Locate the cell with the specified text and output its (x, y) center coordinate. 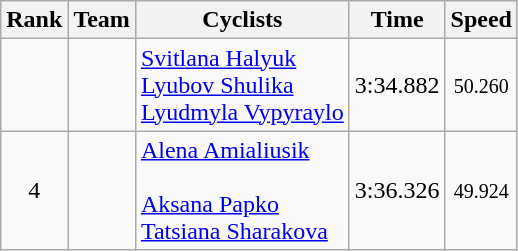
Alena AmialiusikAksana Papko Tatsiana Sharakova (242, 190)
49.924 (481, 190)
Time (397, 20)
Svitlana HalyukLyubov ShulikaLyudmyla Vypyraylo (242, 85)
Rank (34, 20)
50.260 (481, 85)
3:34.882 (397, 85)
Speed (481, 20)
3:36.326 (397, 190)
Team (102, 20)
4 (34, 190)
Cyclists (242, 20)
